Locate the cell with the specified text and output its [x, y] center coordinate. 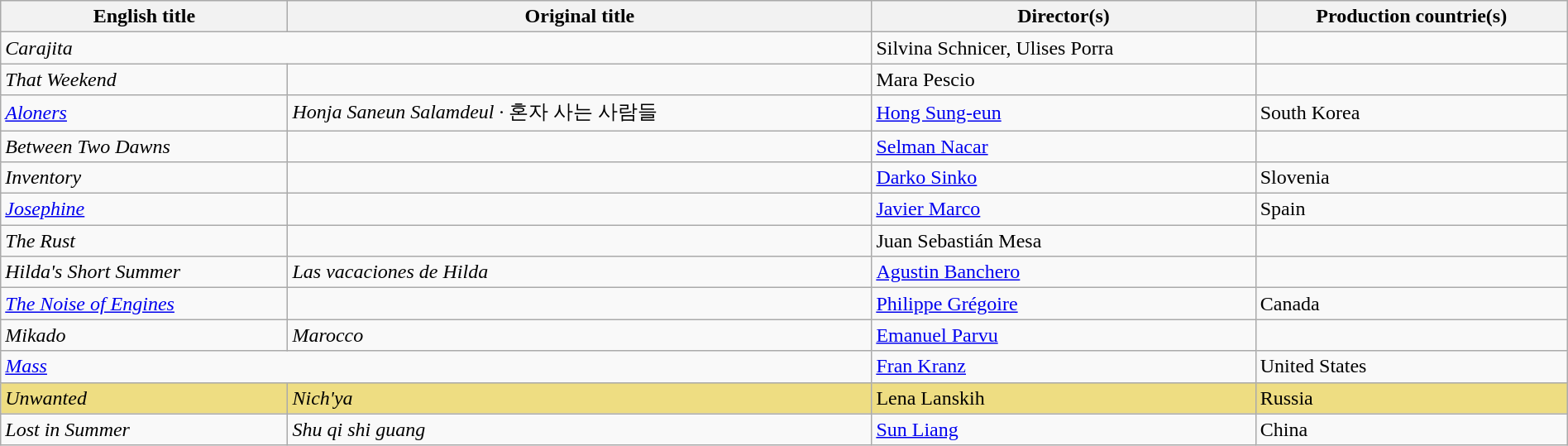
Director(s) [1064, 17]
China [1411, 429]
Philippe Grégoire [1064, 304]
Nich'ya [580, 398]
That Weekend [144, 79]
Original title [580, 17]
United States [1411, 367]
Aloners [144, 113]
Josephine [144, 209]
Lost in Summer [144, 429]
Mara Pescio [1064, 79]
Unwanted [144, 398]
Agustin Banchero [1064, 272]
Between Two Dawns [144, 146]
Darko Sinko [1064, 178]
Hong Sung-eun [1064, 113]
Russia [1411, 398]
Mikado [144, 335]
Juan Sebastián Mesa [1064, 241]
Las vacaciones de Hilda [580, 272]
Inventory [144, 178]
Marocco [580, 335]
Sun Liang [1064, 429]
Carajita [437, 48]
Fran Kranz [1064, 367]
Emanuel Parvu [1064, 335]
Javier Marco [1064, 209]
Production countrie(s) [1411, 17]
Honja Saneun Salamdeul · 혼자 사는 사람들 [580, 113]
Silvina Schnicer, Ulises Porra [1064, 48]
Spain [1411, 209]
The Noise of Engines [144, 304]
Selman Nacar [1064, 146]
English title [144, 17]
Lena Lanskih [1064, 398]
Mass [437, 367]
Hilda's Short Summer [144, 272]
Slovenia [1411, 178]
The Rust [144, 241]
Shu qi shi guang [580, 429]
South Korea [1411, 113]
Canada [1411, 304]
